Scan for the cell matching the given text and deliver its [X, Y] coordinate at center. 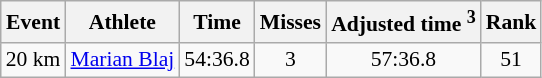
Misses [290, 22]
Athlete [122, 22]
3 [290, 60]
Event [34, 22]
Time [216, 22]
54:36.8 [216, 60]
Adjusted time 3 [404, 22]
Rank [512, 22]
20 km [34, 60]
Marian Blaj [122, 60]
57:36.8 [404, 60]
51 [512, 60]
